From the cell containing the given text, extract its center point as (x, y) coordinate. 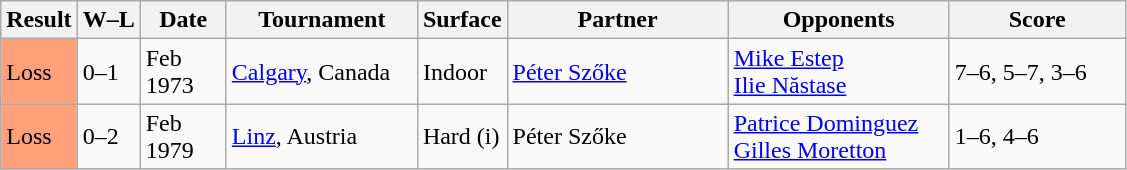
Date (183, 20)
Score (1037, 20)
Surface (462, 20)
W–L (108, 20)
Calgary, Canada (322, 72)
Indoor (462, 72)
Tournament (322, 20)
0–1 (108, 72)
Opponents (838, 20)
0–2 (108, 136)
Result (39, 20)
1–6, 4–6 (1037, 136)
Linz, Austria (322, 136)
Patrice Dominguez Gilles Moretton (838, 136)
Feb 1973 (183, 72)
Hard (i) (462, 136)
Feb 1979 (183, 136)
Mike Estep Ilie Năstase (838, 72)
Partner (618, 20)
7–6, 5–7, 3–6 (1037, 72)
